Determine the (x, y) coordinate at the center of the cell enclosing the given text.  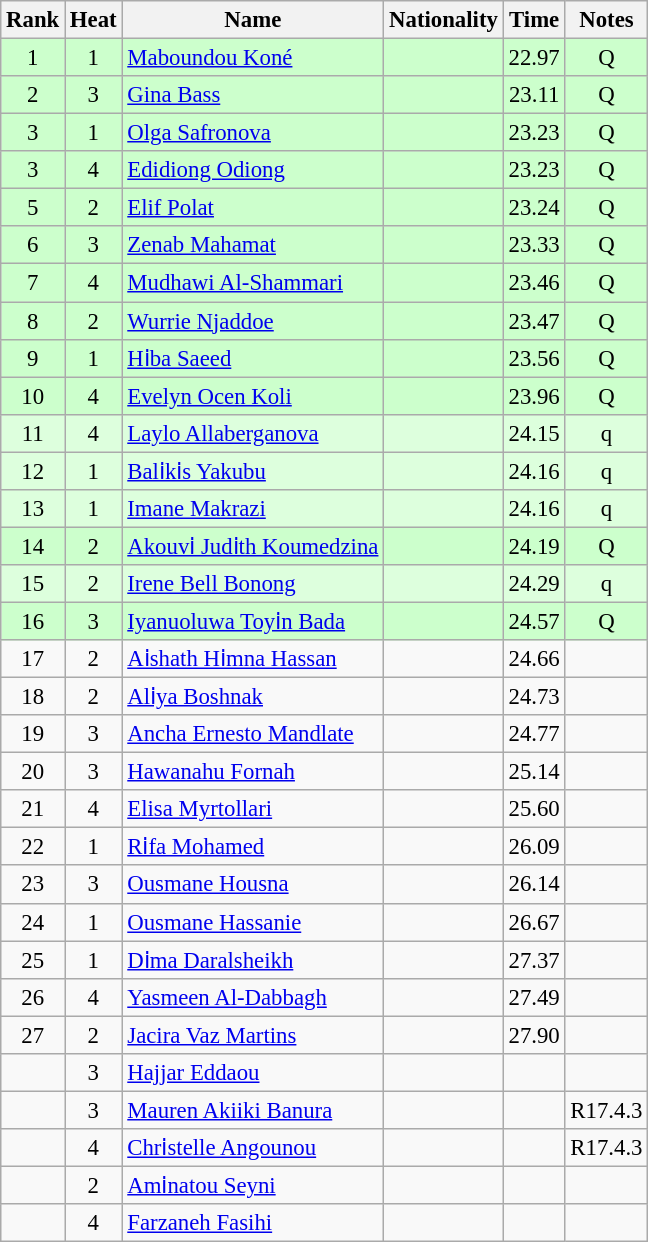
Hi̇ba Saeed (253, 358)
24.66 (534, 659)
27.49 (534, 997)
Irene Bell Bonong (253, 584)
Ousmane Housna (253, 885)
10 (33, 396)
Edidiong Odiong (253, 170)
26 (33, 997)
6 (33, 245)
27.90 (534, 1035)
Akouvi̇ Judi̇th Koumedzina (253, 546)
Hawanahu Fornah (253, 772)
25.14 (534, 772)
18 (33, 697)
20 (33, 772)
12 (33, 471)
24.29 (534, 584)
Heat (94, 20)
13 (33, 509)
8 (33, 321)
24.57 (534, 621)
Di̇ma Daralsheikh (253, 960)
Ri̇fa Mohamed (253, 847)
Iyanuoluwa Toyi̇n Bada (253, 621)
Mudhawi Al-Shammari (253, 283)
Jacira Vaz Martins (253, 1035)
Maboundou Koné (253, 58)
26.67 (534, 922)
Ai̇shath Hi̇mna Hassan (253, 659)
23.33 (534, 245)
Zenab Mahamat (253, 245)
Bali̇ki̇s Yakubu (253, 471)
Ousmane Hassanie (253, 922)
Time (534, 20)
Name (253, 20)
22 (33, 847)
Imane Makrazi (253, 509)
Wurrie Njaddoe (253, 321)
25.60 (534, 809)
23.96 (534, 396)
Olga Safronova (253, 133)
23 (33, 885)
11 (33, 433)
24.15 (534, 433)
25 (33, 960)
Farzaneh Fasihi (253, 1223)
23.56 (534, 358)
Ali̇ya Boshnak (253, 697)
27 (33, 1035)
Elif Polat (253, 208)
Hajjar Eddaou (253, 1073)
Gina Bass (253, 95)
24.77 (534, 734)
Evelyn Ocen Koli (253, 396)
Notes (606, 20)
5 (33, 208)
Chri̇stelle Angounou (253, 1148)
Ami̇natou Seyni (253, 1185)
26.09 (534, 847)
Rank (33, 20)
7 (33, 283)
14 (33, 546)
15 (33, 584)
23.11 (534, 95)
24.19 (534, 546)
Mauren Akiiki Banura (253, 1110)
9 (33, 358)
Ancha Ernesto Mandlate (253, 734)
16 (33, 621)
Yasmeen Al-Dabbagh (253, 997)
21 (33, 809)
17 (33, 659)
19 (33, 734)
23.24 (534, 208)
27.37 (534, 960)
Elisa Myrtollari (253, 809)
22.97 (534, 58)
Nationality (444, 20)
24 (33, 922)
23.46 (534, 283)
Laylo Allaberganova (253, 433)
24.73 (534, 697)
26.14 (534, 885)
23.47 (534, 321)
